Extract the [X, Y] coordinate from the center of the cell holding the provided text.  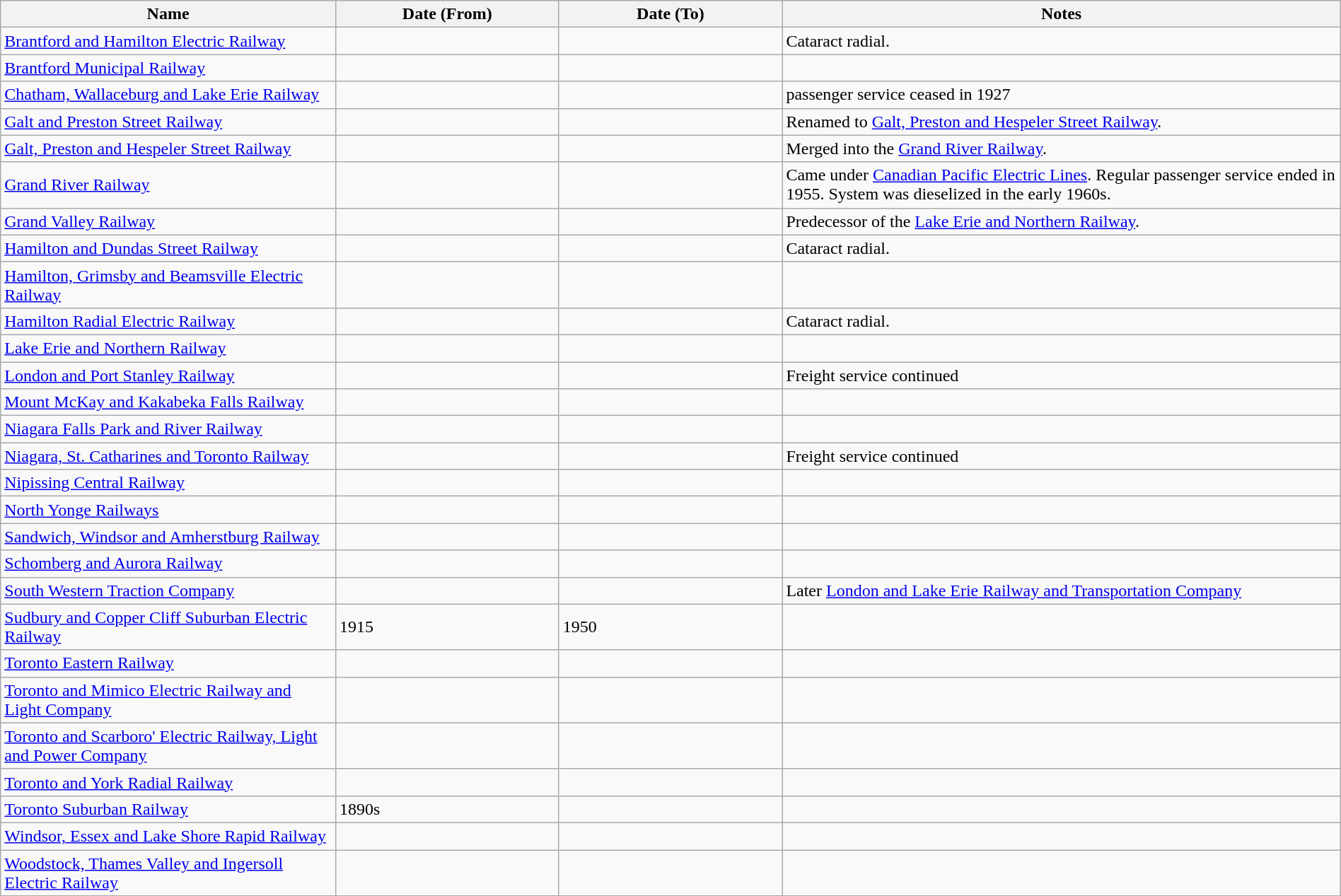
Sandwich, Windsor and Amherstburg Railway [168, 537]
Windsor, Essex and Lake Shore Rapid Railway [168, 836]
Grand Valley Railway [168, 221]
Date (From) [447, 14]
Brantford Municipal Railway [168, 68]
1890s [447, 809]
North Yonge Railways [168, 510]
Toronto and Scarboro' Electric Railway, Light and Power Company [168, 745]
Predecessor of the Lake Erie and Northern Railway. [1061, 221]
Nipissing Central Railway [168, 483]
Schomberg and Aurora Railway [168, 564]
Galt, Preston and Hespeler Street Railway [168, 149]
Sudbury and Copper Cliff Suburban Electric Railway [168, 627]
Came under Canadian Pacific Electric Lines. Regular passenger service ended in 1955. System was dieselized in the early 1960s. [1061, 185]
Date (To) [670, 14]
Toronto and York Radial Railway [168, 782]
Chatham, Wallaceburg and Lake Erie Railway [168, 95]
1915 [447, 627]
Brantford and Hamilton Electric Railway [168, 41]
Galt and Preston Street Railway [168, 122]
Hamilton, Grimsby and Beamsville Electric Railway [168, 284]
Later London and Lake Erie Railway and Transportation Company [1061, 590]
Niagara, St. Catharines and Toronto Railway [168, 456]
Hamilton Radial Electric Railway [168, 321]
Niagara Falls Park and River Railway [168, 429]
Merged into the Grand River Railway. [1061, 149]
1950 [670, 627]
Notes [1061, 14]
Woodstock, Thames Valley and Ingersoll Electric Railway [168, 873]
South Western Traction Company [168, 590]
passenger service ceased in 1927 [1061, 95]
Toronto Suburban Railway [168, 809]
Name [168, 14]
Hamilton and Dundas Street Railway [168, 248]
Lake Erie and Northern Railway [168, 348]
London and Port Stanley Railway [168, 376]
Toronto and Mimico Electric Railway and Light Company [168, 700]
Toronto Eastern Railway [168, 663]
Grand River Railway [168, 185]
Mount McKay and Kakabeka Falls Railway [168, 402]
Renamed to Galt, Preston and Hespeler Street Railway. [1061, 122]
